Identify which cell holds the provided text, then report its [X, Y] central coordinate. 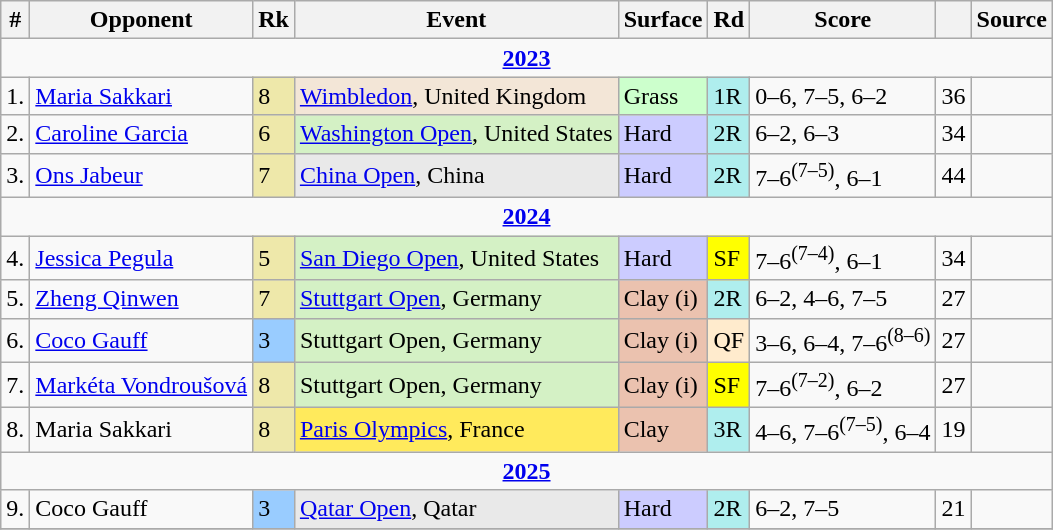
1. [16, 96]
2025 [527, 471]
Qatar Open, Qatar [456, 509]
2024 [527, 217]
Grass [663, 96]
9. [16, 509]
4–6, 7–6(7–5), 6–4 [843, 430]
Washington Open, United States [456, 134]
China Open, China [456, 176]
Paris Olympics, France [456, 430]
Markéta Vondroušová [142, 386]
6. [16, 340]
1R [729, 96]
2023 [527, 58]
7. [16, 386]
6–2, 6–3 [843, 134]
4. [16, 258]
Score [843, 20]
7–6(7–5), 6–1 [843, 176]
# [16, 20]
6–2, 4–6, 7–5 [843, 299]
QF [729, 340]
3. [16, 176]
Jessica Pegula [142, 258]
Caroline Garcia [142, 134]
Rd [729, 20]
6 [274, 134]
Event [456, 20]
8. [16, 430]
Zheng Qinwen [142, 299]
3R [729, 430]
Clay [663, 430]
Source [1012, 20]
6–2, 7–5 [843, 509]
Opponent [142, 20]
0–6, 7–5, 6–2 [843, 96]
21 [954, 509]
7–6(7–2), 6–2 [843, 386]
2. [16, 134]
19 [954, 430]
Ons Jabeur [142, 176]
7–6(7–4), 6–1 [843, 258]
44 [954, 176]
5. [16, 299]
Surface [663, 20]
San Diego Open, United States [456, 258]
3–6, 6–4, 7–6(8–6) [843, 340]
Rk [274, 20]
Wimbledon, United Kingdom [456, 96]
36 [954, 96]
5 [274, 258]
